Detect which cell encompasses the target text, then output its (X, Y) center coordinate. 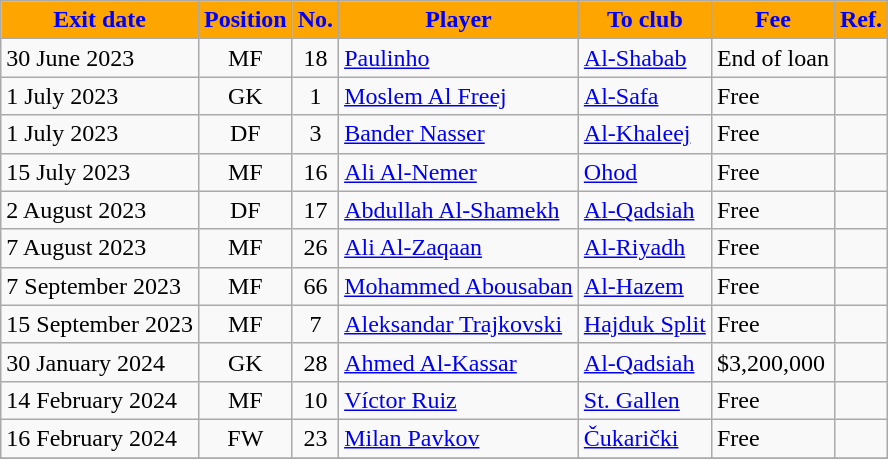
Paulinho (459, 58)
Position (245, 20)
To club (644, 20)
FW (245, 438)
7 September 2023 (100, 286)
Mohammed Abousaban (459, 286)
No. (315, 20)
St. Gallen (644, 400)
Čukarički (644, 438)
Ali Al-Nemer (459, 172)
7 August 2023 (100, 248)
14 February 2024 (100, 400)
23 (315, 438)
Al-Khaleej (644, 134)
30 June 2023 (100, 58)
18 (315, 58)
Aleksandar Trajkovski (459, 324)
Ohod (644, 172)
Ahmed Al-Kassar (459, 362)
17 (315, 210)
Bander Nasser (459, 134)
Moslem Al Freej (459, 96)
1 (315, 96)
Ali Al-Zaqaan (459, 248)
28 (315, 362)
Al-Riyadh (644, 248)
7 (315, 324)
30 January 2024 (100, 362)
Fee (772, 20)
Exit date (100, 20)
15 July 2023 (100, 172)
Ref. (860, 20)
Player (459, 20)
Al-Hazem (644, 286)
16 February 2024 (100, 438)
66 (315, 286)
$3,200,000 (772, 362)
3 (315, 134)
Hajduk Split (644, 324)
End of loan (772, 58)
Al-Shabab (644, 58)
2 August 2023 (100, 210)
26 (315, 248)
10 (315, 400)
15 September 2023 (100, 324)
Milan Pavkov (459, 438)
16 (315, 172)
Víctor Ruiz (459, 400)
Al-Safa (644, 96)
Abdullah Al-Shamekh (459, 210)
